Identify which cell holds the provided text, then report its (X, Y) central coordinate. 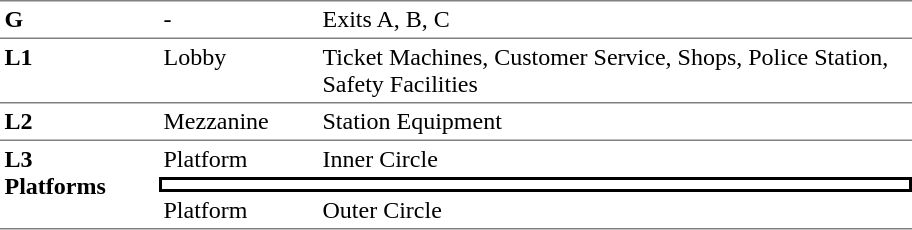
L3Platforms (80, 185)
Ticket Machines, Customer Service, Shops, Police Station, Safety Facilities (615, 71)
L1 (80, 71)
- (238, 19)
Lobby (238, 71)
Inner Circle (615, 159)
Mezzanine (238, 123)
Outer Circle (615, 211)
G (80, 19)
Exits A, B, C (615, 19)
Station Equipment (615, 123)
L2 (80, 123)
